Identify which cell holds the provided text, then report its (x, y) central coordinate. 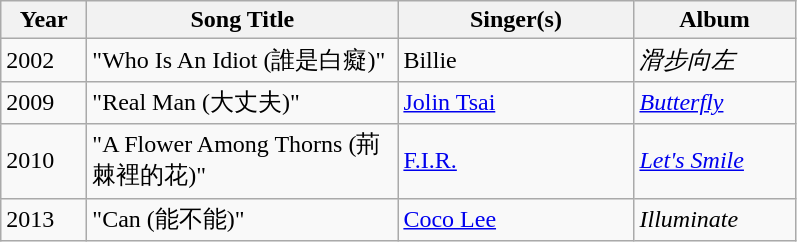
Jolin Tsai (516, 102)
Billie (516, 60)
2010 (44, 161)
2013 (44, 220)
滑步向左 (714, 60)
Album (714, 20)
"Can (能不能)" (242, 220)
"Real Man (大丈夫)" (242, 102)
Year (44, 20)
2009 (44, 102)
Coco Lee (516, 220)
Let's Smile (714, 161)
2002 (44, 60)
"Who Is An Idiot (誰是白癡)" (242, 60)
Singer(s) (516, 20)
Song Title (242, 20)
F.I.R. (516, 161)
"A Flower Among Thorns (荊棘裡的花)" (242, 161)
Butterfly (714, 102)
Illuminate (714, 220)
